Detect which cell encompasses the target text, then output its (x, y) center coordinate. 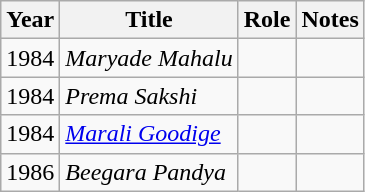
Notes (330, 20)
Beegara Pandya (149, 172)
Maryade Mahalu (149, 58)
Marali Goodige (149, 134)
Year (30, 20)
1986 (30, 172)
Title (149, 20)
Prema Sakshi (149, 96)
Role (267, 20)
